Return (X, Y) of the center of cell containing provided text 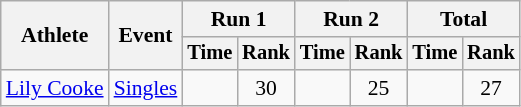
30 (266, 88)
27 (491, 88)
Run 1 (238, 19)
Athlete (55, 36)
Run 2 (351, 19)
Total (463, 19)
Lily Cooke (55, 88)
Event (146, 36)
Singles (146, 88)
25 (379, 88)
